Capture the cell that displays the provided text and extract its [x, y] central coordinate. 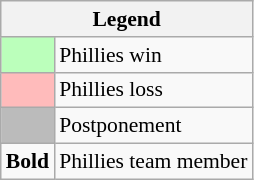
Phillies team member [153, 162]
Phillies loss [153, 90]
Phillies win [153, 55]
Bold [28, 162]
Postponement [153, 126]
Legend [127, 19]
